Provide the (x, y) coordinate of the cell's center where the given text is located.  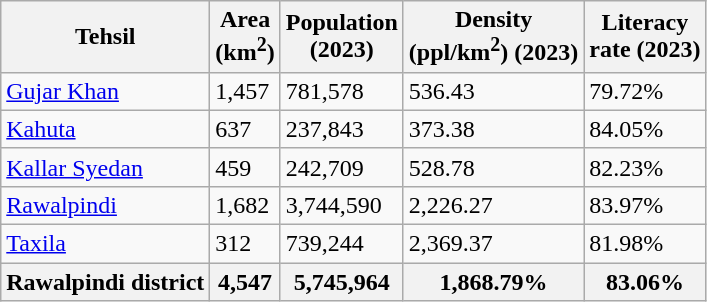
312 (245, 244)
4,547 (245, 282)
373.38 (493, 129)
Literacyrate (2023) (645, 37)
Gujar Khan (106, 91)
Tehsil (106, 37)
Taxila (106, 244)
242,709 (342, 167)
1,868.79% (493, 282)
781,578 (342, 91)
83.97% (645, 205)
528.78 (493, 167)
84.05% (645, 129)
2,369.37 (493, 244)
739,244 (342, 244)
5,745,964 (342, 282)
2,226.27 (493, 205)
Density(ppl/km2) (2023) (493, 37)
81.98% (645, 244)
237,843 (342, 129)
536.43 (493, 91)
79.72% (645, 91)
637 (245, 129)
Area(km2) (245, 37)
Kahuta (106, 129)
Kallar Syedan (106, 167)
1,682 (245, 205)
Population(2023) (342, 37)
Rawalpindi (106, 205)
83.06% (645, 282)
Rawalpindi district (106, 282)
3,744,590 (342, 205)
1,457 (245, 91)
82.23% (645, 167)
459 (245, 167)
